Provide the [x, y] coordinate of the cell's center where the given text is located.  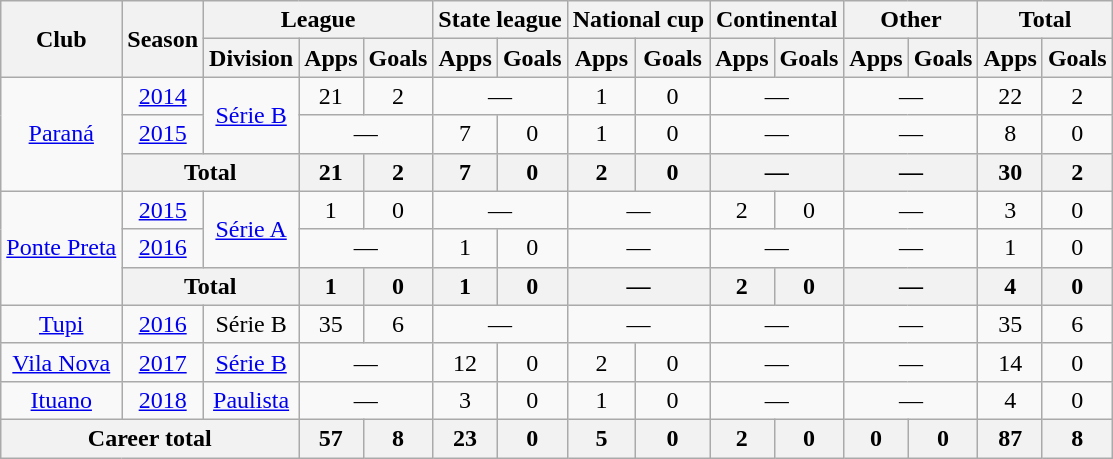
Division [252, 58]
Club [62, 39]
Ituano [62, 400]
12 [465, 362]
14 [1010, 362]
23 [465, 438]
Tupi [62, 324]
Paraná [62, 134]
Season [163, 39]
30 [1010, 172]
Vila Nova [62, 362]
League [318, 20]
57 [331, 438]
National cup [638, 20]
2017 [163, 362]
Ponte Preta [62, 248]
2014 [163, 96]
Série A [252, 229]
5 [601, 438]
Other [911, 20]
2018 [163, 400]
22 [1010, 96]
Career total [150, 438]
Continental [777, 20]
Paulista [252, 400]
State league [500, 20]
87 [1010, 438]
